Pinpoint the cell where the given text exists, returning its [X, Y] midpoint coordinate. 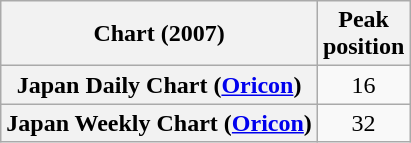
Japan Weekly Chart (Oricon) [160, 123]
Chart (2007) [160, 34]
16 [363, 85]
32 [363, 123]
Japan Daily Chart (Oricon) [160, 85]
Peakposition [363, 34]
